Identify which cell holds the provided text, then report its [x, y] central coordinate. 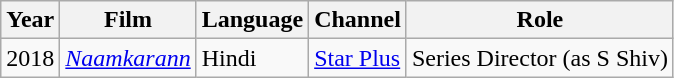
Year [30, 20]
Hindi [252, 58]
2018 [30, 58]
Language [252, 20]
Series Director (as S Shiv) [540, 58]
Channel [358, 20]
Film [128, 20]
Role [540, 20]
Star Plus [358, 58]
Naamkarann [128, 58]
